Locate the cell with the specified text and output its [x, y] center coordinate. 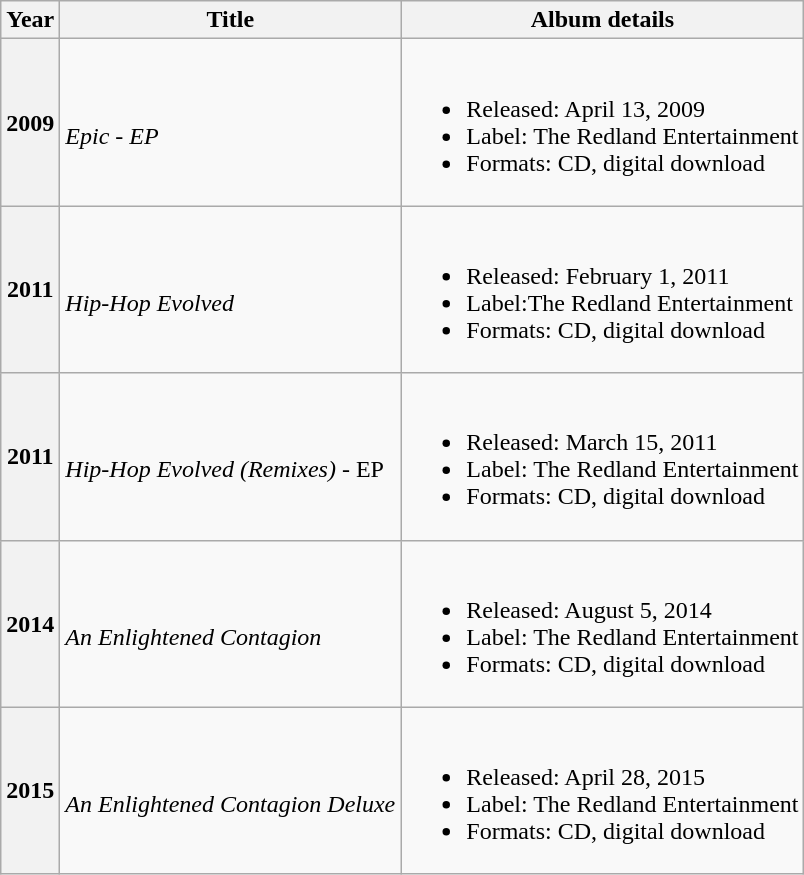
Year [30, 20]
Hip-Hop Evolved [230, 290]
Released: April 28, 2015Label: The Redland EntertainmentFormats: CD, digital download [602, 790]
Released: April 13, 2009Label: The Redland EntertainmentFormats: CD, digital download [602, 122]
2015 [30, 790]
2014 [30, 624]
Hip-Hop Evolved (Remixes) - EP [230, 456]
An Enlightened Contagion [230, 624]
Album details [602, 20]
2009 [30, 122]
Released: February 1, 2011Label:The Redland EntertainmentFormats: CD, digital download [602, 290]
An Enlightened Contagion Deluxe [230, 790]
Title [230, 20]
Epic - EP [230, 122]
Released: August 5, 2014Label: The Redland EntertainmentFormats: CD, digital download [602, 624]
Released: March 15, 2011Label: The Redland EntertainmentFormats: CD, digital download [602, 456]
